Output the [x, y] coordinate of the center of the cell containing the given text.  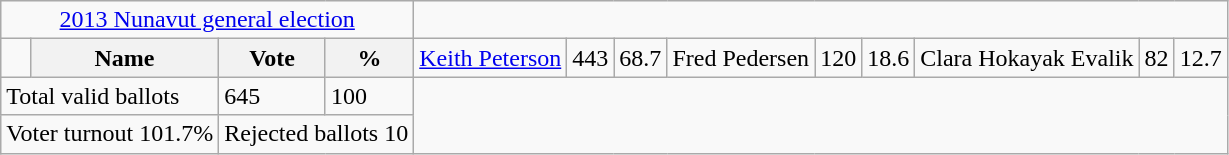
2013 Nunavut general election [208, 20]
100 [369, 96]
Keith Peterson [490, 58]
Voter turnout 101.7% [110, 134]
645 [272, 96]
Rejected ballots 10 [316, 134]
Vote [272, 58]
82 [1156, 58]
Total valid ballots [110, 96]
Name [124, 58]
18.6 [888, 58]
120 [838, 58]
Fred Pedersen [741, 58]
443 [590, 58]
% [369, 58]
68.7 [640, 58]
12.7 [1200, 58]
Clara Hokayak Evalik [1027, 58]
